Extract the [X, Y] coordinate from the center of the cell holding the provided text.  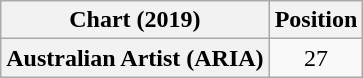
Chart (2019) [135, 20]
27 [316, 58]
Position [316, 20]
Australian Artist (ARIA) [135, 58]
